From the cell containing the given text, extract its center point as (x, y) coordinate. 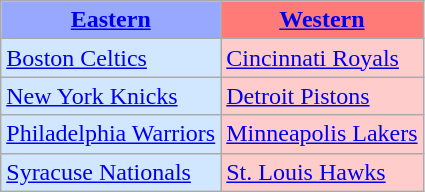
New York Knicks (111, 96)
Boston Celtics (111, 58)
Eastern (111, 20)
Detroit Pistons (322, 96)
St. Louis Hawks (322, 172)
Cincinnati Royals (322, 58)
Western (322, 20)
Minneapolis Lakers (322, 134)
Philadelphia Warriors (111, 134)
Syracuse Nationals (111, 172)
